Search for the cell housing the specified text and yield its [x, y] center coordinate. 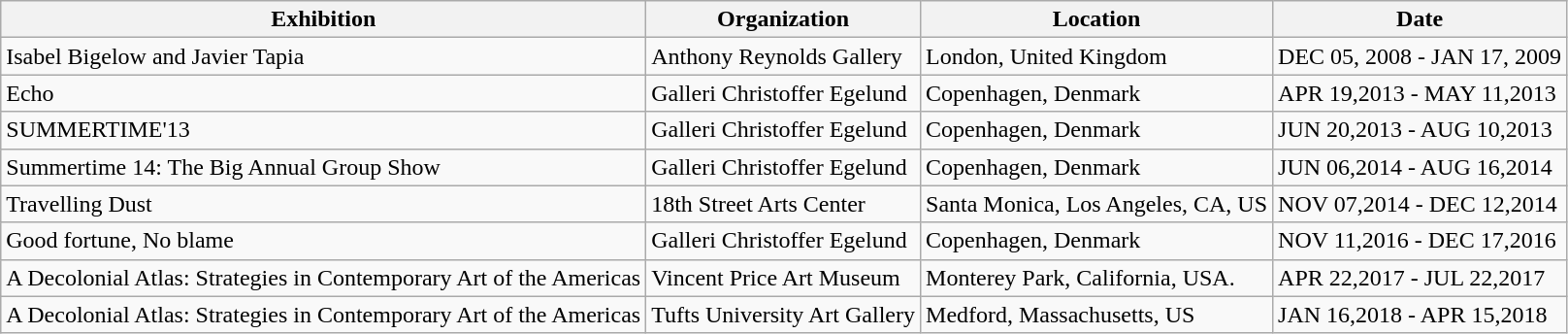
Tufts University Art Gallery [784, 315]
Location [1096, 19]
Summertime 14: The Big Annual Group Show [324, 167]
Vincent Price Art Museum [784, 278]
APR 19,2013 - MAY 11,2013 [1421, 93]
SUMMERTIME'13 [324, 130]
JUN 06,2014 - AUG 16,2014 [1421, 167]
NOV 07,2014 - DEC 12,2014 [1421, 204]
DEC 05, 2008 - JAN 17, 2009 [1421, 56]
Isabel Bigelow and Javier Tapia [324, 56]
Santa Monica, Los Angeles, CA, US [1096, 204]
Good fortune, No blame [324, 241]
Organization [784, 19]
Travelling Dust [324, 204]
JAN 16,2018 - APR 15,2018 [1421, 315]
APR 22,2017 - JUL 22,2017 [1421, 278]
Echo [324, 93]
Medford, Massachusetts, US [1096, 315]
London, United Kingdom [1096, 56]
JUN 20,2013 - AUG 10,2013 [1421, 130]
Exhibition [324, 19]
Date [1421, 19]
Anthony Reynolds Gallery [784, 56]
Monterey Park, California, USA. [1096, 278]
NOV 11,2016 - DEC 17,2016 [1421, 241]
18th Street Arts Center [784, 204]
